Output the (X, Y) coordinate of the center of the cell containing the given text.  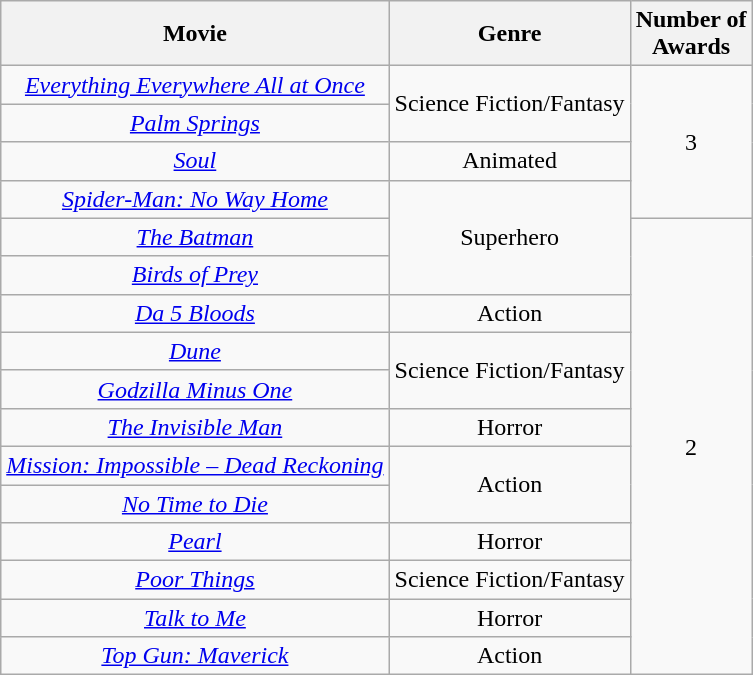
Soul (195, 161)
Da 5 Bloods (195, 313)
The Batman (195, 237)
Dune (195, 351)
2 (691, 446)
Talk to Me (195, 618)
Superhero (510, 237)
Godzilla Minus One (195, 389)
Movie (195, 34)
3 (691, 142)
Top Gun: Maverick (195, 656)
Number ofAwards (691, 34)
Everything Everywhere All at Once (195, 85)
Mission: Impossible – Dead Reckoning (195, 465)
Spider-Man: No Way Home (195, 199)
Genre (510, 34)
No Time to Die (195, 503)
Poor Things (195, 580)
The Invisible Man (195, 427)
Palm Springs (195, 123)
Pearl (195, 542)
Animated (510, 161)
Birds of Prey (195, 275)
